Search for the cell housing the specified text and yield its (x, y) center coordinate. 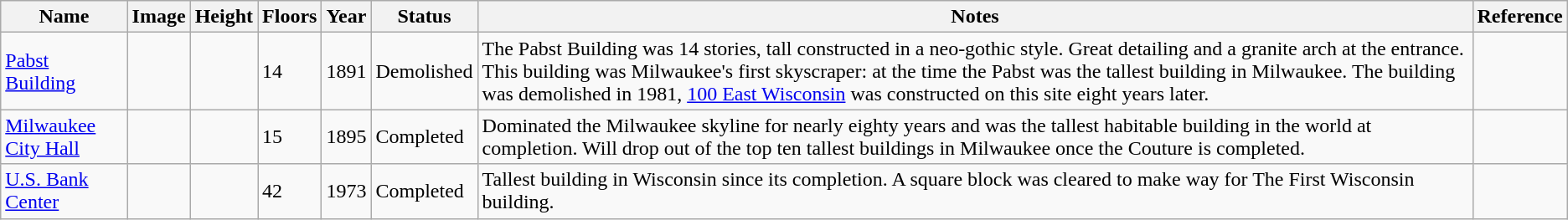
1973 (347, 191)
Height (224, 17)
Tallest building in Wisconsin since its completion. A square block was cleared to make way for The First Wisconsin building. (975, 191)
1895 (347, 137)
Status (424, 17)
Year (347, 17)
Floors (290, 17)
Pabst Building (64, 71)
U.S. Bank Center (64, 191)
Reference (1519, 17)
42 (290, 191)
Image (159, 17)
14 (290, 71)
Demolished (424, 71)
Milwaukee City Hall (64, 137)
Name (64, 17)
15 (290, 137)
Notes (975, 17)
1891 (347, 71)
